Scan for the cell matching the given text and deliver its (x, y) coordinate at center. 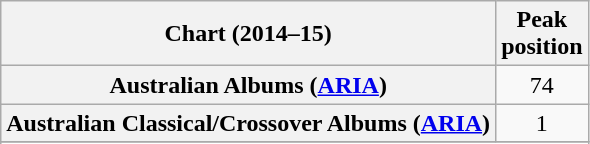
Chart (2014–15) (248, 34)
Australian Albums (ARIA) (248, 85)
74 (542, 85)
Australian Classical/Crossover Albums (ARIA) (248, 123)
1 (542, 123)
Peakposition (542, 34)
